Extract the [X, Y] coordinate from the center of the cell holding the provided text.  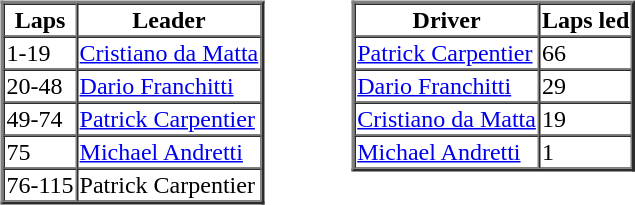
Driver [446, 20]
Leader [170, 20]
Laps led [586, 20]
1 [586, 152]
76-115 [40, 184]
66 [586, 52]
75 [40, 152]
29 [586, 86]
Laps [40, 20]
19 [586, 118]
1-19 [40, 52]
49-74 [40, 118]
20-48 [40, 86]
